Identify which cell holds the provided text, then report its (X, Y) central coordinate. 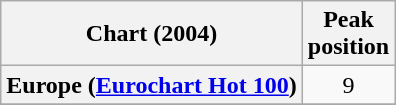
Europe (Eurochart Hot 100) (152, 85)
Peakposition (348, 34)
Chart (2004) (152, 34)
9 (348, 85)
